Return [X, Y] of the center of cell containing provided text 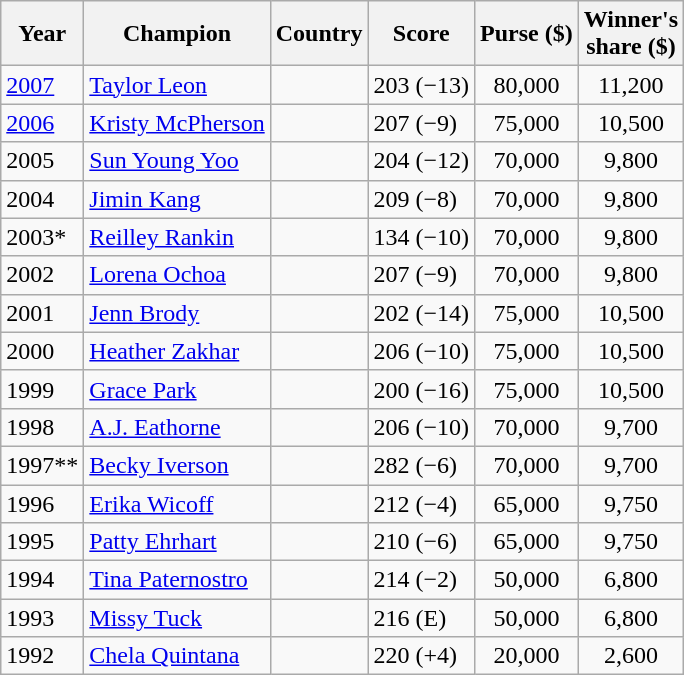
A.J. Eathorne [177, 427]
134 (−10) [422, 237]
Heather Zakhar [177, 351]
Patty Ehrhart [177, 542]
Lorena Ochoa [177, 275]
80,000 [527, 85]
202 (−14) [422, 313]
209 (−8) [422, 199]
2004 [42, 199]
Year [42, 34]
Country [319, 34]
2001 [42, 313]
200 (−16) [422, 389]
Champion [177, 34]
1994 [42, 580]
2003* [42, 237]
Kristy McPherson [177, 123]
212 (−4) [422, 503]
216 (E) [422, 618]
11,200 [630, 85]
Grace Park [177, 389]
Becky Iverson [177, 465]
210 (−6) [422, 542]
Erika Wicoff [177, 503]
203 (−13) [422, 85]
Jimin Kang [177, 199]
204 (−12) [422, 161]
1993 [42, 618]
Chela Quintana [177, 656]
2007 [42, 85]
Reilley Rankin [177, 237]
220 (+4) [422, 656]
Jenn Brody [177, 313]
1995 [42, 542]
Sun Young Yoo [177, 161]
1992 [42, 656]
1998 [42, 427]
Purse ($) [527, 34]
20,000 [527, 656]
282 (−6) [422, 465]
2005 [42, 161]
Taylor Leon [177, 85]
2000 [42, 351]
2002 [42, 275]
Score [422, 34]
1996 [42, 503]
2,600 [630, 656]
Missy Tuck [177, 618]
214 (−2) [422, 580]
1997** [42, 465]
2006 [42, 123]
1999 [42, 389]
Tina Paternostro [177, 580]
Winner'sshare ($) [630, 34]
